Return the [x, y] coordinate for the center point of the cell that contains the specified text.  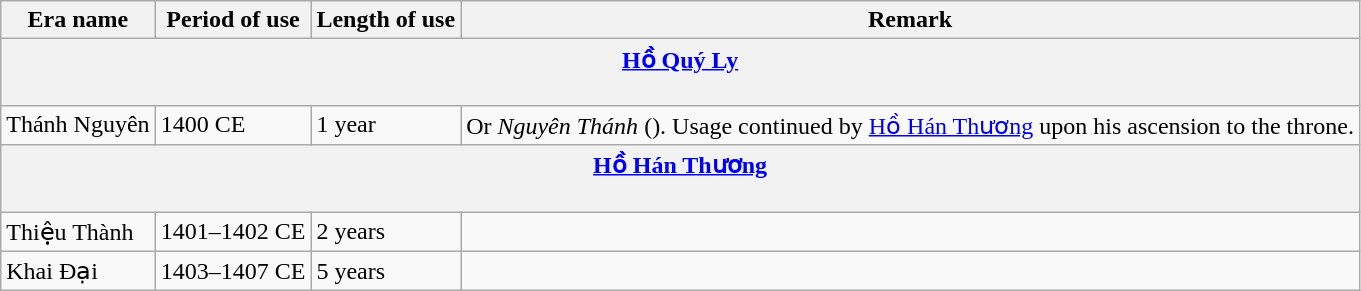
Hồ Quý Ly [680, 72]
Period of use [233, 20]
Or Nguyên Thánh (). Usage continued by Hồ Hán Thương upon his ascension to the throne. [910, 125]
Era name [78, 20]
1403–1407 CE [233, 271]
5 years [386, 271]
2 years [386, 232]
Thánh Nguyên [78, 125]
1400 CE [233, 125]
Khai Đại [78, 271]
Hồ Hán Thương [680, 178]
Remark [910, 20]
1401–1402 CE [233, 232]
Length of use [386, 20]
Thiệu Thành [78, 232]
1 year [386, 125]
